Find where the given text appears and provide that cell's center as [x, y] coordinate. 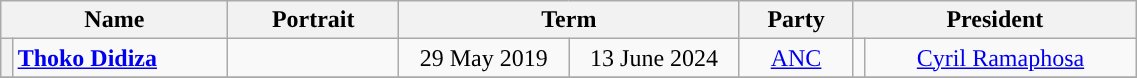
Term [568, 20]
29 May 2019 [483, 58]
Name [114, 20]
Thoko Didiza [120, 58]
13 June 2024 [654, 58]
President [995, 20]
Portrait [314, 20]
ANC [796, 58]
Cyril Ramaphosa [1000, 58]
Party [796, 20]
